Search for the cell housing the specified text and yield its [x, y] center coordinate. 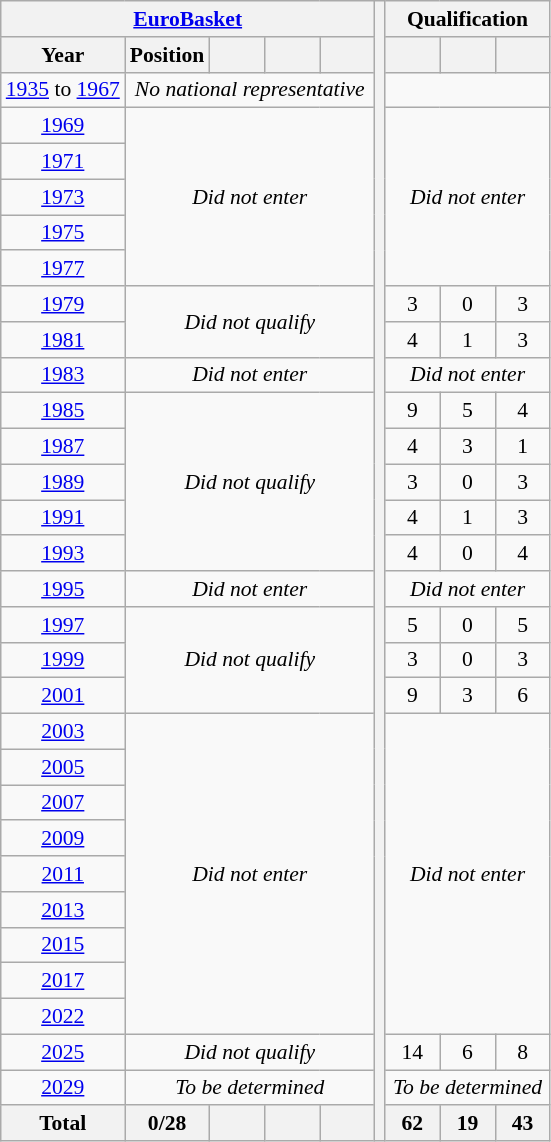
1969 [63, 126]
62 [412, 1124]
2015 [63, 945]
1985 [63, 411]
1999 [63, 660]
Position [167, 55]
2017 [63, 981]
1991 [63, 518]
19 [468, 1124]
1935 to 1967 [63, 90]
1993 [63, 554]
2013 [63, 910]
1975 [63, 233]
Qualification [468, 19]
2011 [63, 874]
2005 [63, 767]
2007 [63, 803]
2025 [63, 1052]
2029 [63, 1088]
1983 [63, 375]
1987 [63, 447]
14 [412, 1052]
Total [63, 1124]
1977 [63, 269]
2022 [63, 1017]
0/28 [167, 1124]
1995 [63, 589]
1971 [63, 162]
Year [63, 55]
2009 [63, 839]
8 [522, 1052]
1997 [63, 625]
1973 [63, 197]
2001 [63, 696]
No national representative [250, 90]
2003 [63, 732]
1989 [63, 482]
43 [522, 1124]
1981 [63, 340]
EuroBasket [188, 19]
1979 [63, 304]
